Find where the given text appears and provide that cell's center as (X, Y) coordinate. 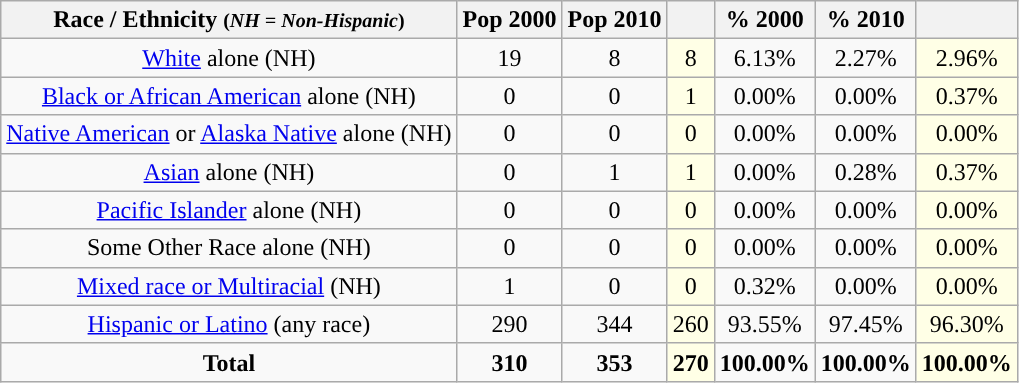
310 (510, 362)
0.28% (866, 172)
19 (510, 58)
270 (690, 362)
Hispanic or Latino (any race) (229, 324)
Mixed race or Multiracial (NH) (229, 286)
Total (229, 362)
Black or African American alone (NH) (229, 96)
353 (614, 362)
2.96% (966, 58)
Pacific Islander alone (NH) (229, 210)
White alone (NH) (229, 58)
Pop 2010 (614, 20)
Some Other Race alone (NH) (229, 248)
2.27% (866, 58)
6.13% (764, 58)
0.32% (764, 286)
96.30% (966, 324)
344 (614, 324)
Pop 2000 (510, 20)
% 2000 (764, 20)
93.55% (764, 324)
290 (510, 324)
% 2010 (866, 20)
97.45% (866, 324)
260 (690, 324)
Native American or Alaska Native alone (NH) (229, 134)
Race / Ethnicity (NH = Non-Hispanic) (229, 20)
Asian alone (NH) (229, 172)
